Provide the (X, Y) coordinate of the cell's center where the given text is located.  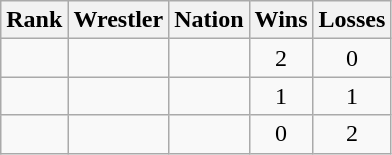
Rank (34, 20)
Wrestler (118, 20)
Wins (281, 20)
Losses (352, 20)
Nation (209, 20)
